Provide the [x, y] coordinate of the cell's center where the given text is located.  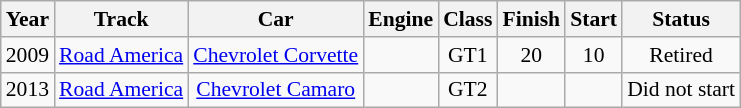
Engine [400, 19]
Finish [531, 19]
Did not start [681, 90]
Class [468, 19]
Retired [681, 55]
GT2 [468, 90]
GT1 [468, 55]
2009 [28, 55]
Start [594, 19]
2013 [28, 90]
20 [531, 55]
Chevrolet Camaro [276, 90]
Chevrolet Corvette [276, 55]
Track [121, 19]
Status [681, 19]
10 [594, 55]
Car [276, 19]
Year [28, 19]
